Determine the (X, Y) coordinate at the center of the cell enclosing the given text.  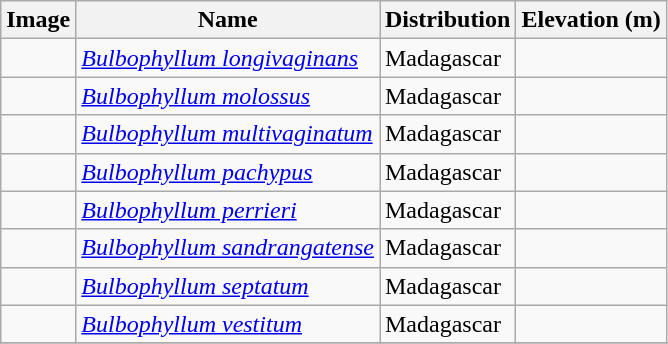
Distribution (448, 20)
Bulbophyllum pachypus (228, 172)
Name (228, 20)
Bulbophyllum multivaginatum (228, 134)
Bulbophyllum longivaginans (228, 58)
Bulbophyllum vestitum (228, 324)
Bulbophyllum perrieri (228, 210)
Bulbophyllum septatum (228, 286)
Elevation (m) (591, 20)
Image (38, 20)
Bulbophyllum molossus (228, 96)
Bulbophyllum sandrangatense (228, 248)
